Provide the [X, Y] coordinate of the cell's center where the given text is located.  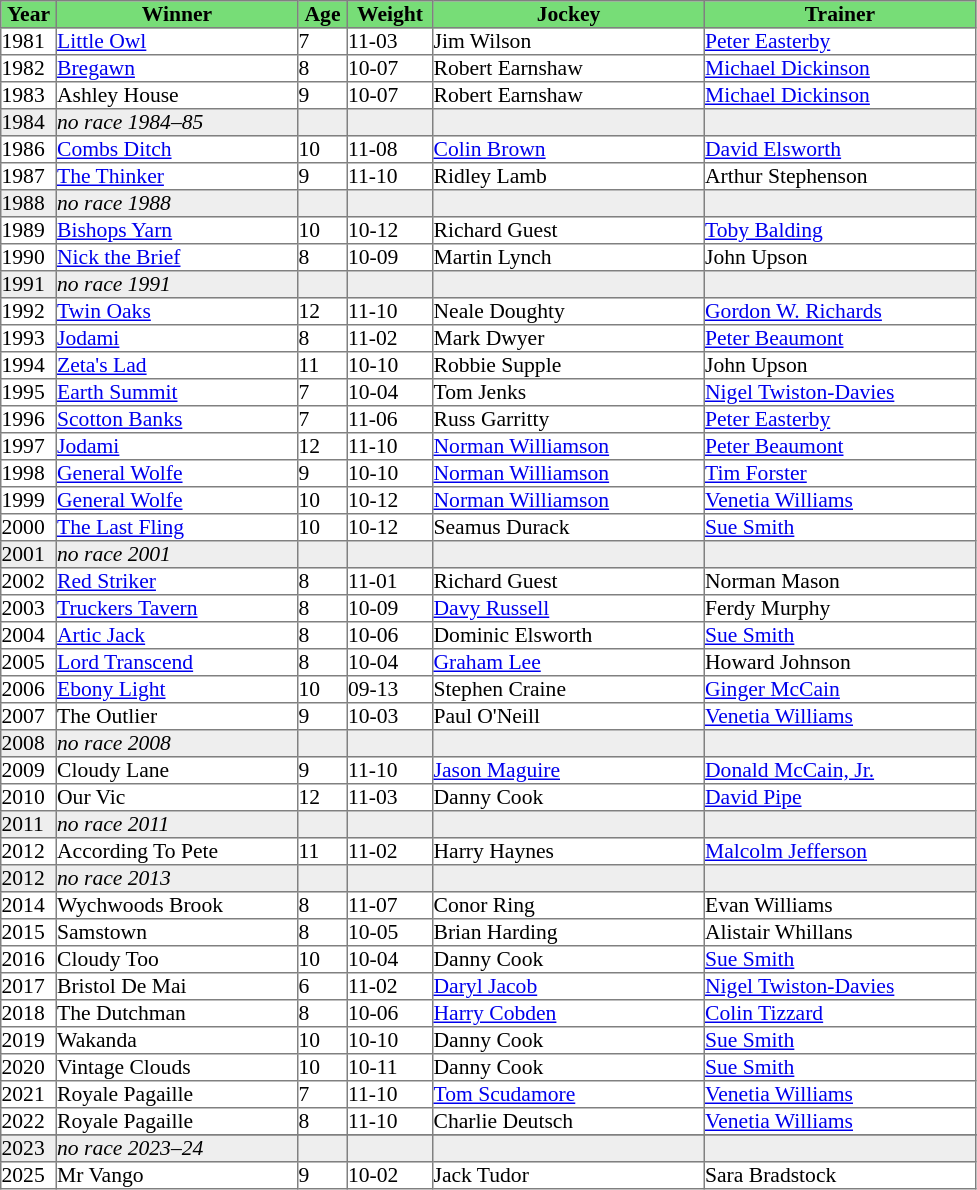
1983 [29, 96]
Tom Jenks [569, 392]
Jockey [569, 14]
Jason Maguire [569, 770]
2014 [29, 906]
10-05 [390, 932]
Age [323, 14]
1986 [29, 150]
Harry Haynes [569, 852]
Conor Ring [569, 906]
The Thinker [177, 176]
1989 [29, 230]
1998 [29, 474]
Ridley Lamb [569, 176]
2022 [29, 1122]
Twin Oaks [177, 312]
Malcolm Jefferson [840, 852]
Graham Lee [569, 662]
2011 [29, 824]
Paul O'Neill [569, 716]
1990 [29, 258]
1999 [29, 500]
Little Owl [177, 42]
Davy Russell [569, 608]
no race 2011 [177, 824]
2010 [29, 798]
1994 [29, 366]
Wychwoods Brook [177, 906]
1981 [29, 42]
Brian Harding [569, 932]
Vintage Clouds [177, 1068]
Russ Garritty [569, 420]
Artic Jack [177, 636]
2025 [29, 1176]
2019 [29, 1040]
Dominic Elsworth [569, 636]
2018 [29, 1014]
1995 [29, 392]
2001 [29, 554]
1982 [29, 68]
Nick the Brief [177, 258]
Martin Lynch [569, 258]
David Pipe [840, 798]
Truckers Tavern [177, 608]
The Last Fling [177, 528]
Donald McCain, Jr. [840, 770]
no race 1984–85 [177, 122]
10-02 [390, 1176]
1987 [29, 176]
2002 [29, 582]
1997 [29, 446]
2003 [29, 608]
1996 [29, 420]
2008 [29, 744]
Howard Johnson [840, 662]
2015 [29, 932]
2000 [29, 528]
Colin Brown [569, 150]
no race 2008 [177, 744]
10-11 [390, 1068]
2016 [29, 960]
11-06 [390, 420]
Bregawn [177, 68]
Alistair Whillans [840, 932]
2017 [29, 986]
Sara Bradstock [840, 1176]
1988 [29, 204]
Jim Wilson [569, 42]
Tim Forster [840, 474]
Cloudy Too [177, 960]
no race 1988 [177, 204]
The Outlier [177, 716]
1991 [29, 284]
Earth Summit [177, 392]
Ebony Light [177, 690]
Bristol De Mai [177, 986]
Arthur Stephenson [840, 176]
6 [323, 986]
2009 [29, 770]
Robbie Supple [569, 366]
Scotton Banks [177, 420]
Our Vic [177, 798]
Trainer [840, 14]
11-08 [390, 150]
Winner [177, 14]
Evan Williams [840, 906]
Wakanda [177, 1040]
Colin Tizzard [840, 1014]
Norman Mason [840, 582]
10-03 [390, 716]
1992 [29, 312]
Daryl Jacob [569, 986]
no race 2001 [177, 554]
According To Pete [177, 852]
Ginger McCain [840, 690]
2020 [29, 1068]
Tom Scudamore [569, 1094]
2007 [29, 716]
Zeta's Lad [177, 366]
Charlie Deutsch [569, 1122]
Ashley House [177, 96]
2023 [29, 1148]
Cloudy Lane [177, 770]
Samstown [177, 932]
09-13 [390, 690]
Stephen Craine [569, 690]
2006 [29, 690]
Red Striker [177, 582]
Lord Transcend [177, 662]
no race 1991 [177, 284]
Combs Ditch [177, 150]
1993 [29, 338]
Harry Cobden [569, 1014]
11-07 [390, 906]
no race 2013 [177, 878]
2021 [29, 1094]
Weight [390, 14]
The Dutchman [177, 1014]
Jack Tudor [569, 1176]
Gordon W. Richards [840, 312]
Mark Dwyer [569, 338]
Ferdy Murphy [840, 608]
Year [29, 14]
Toby Balding [840, 230]
1984 [29, 122]
Seamus Durack [569, 528]
2004 [29, 636]
David Elsworth [840, 150]
no race 2023–24 [177, 1148]
Neale Doughty [569, 312]
Bishops Yarn [177, 230]
Mr Vango [177, 1176]
11-01 [390, 582]
2005 [29, 662]
